Pinpoint the cell where the given text exists, returning its (X, Y) midpoint coordinate. 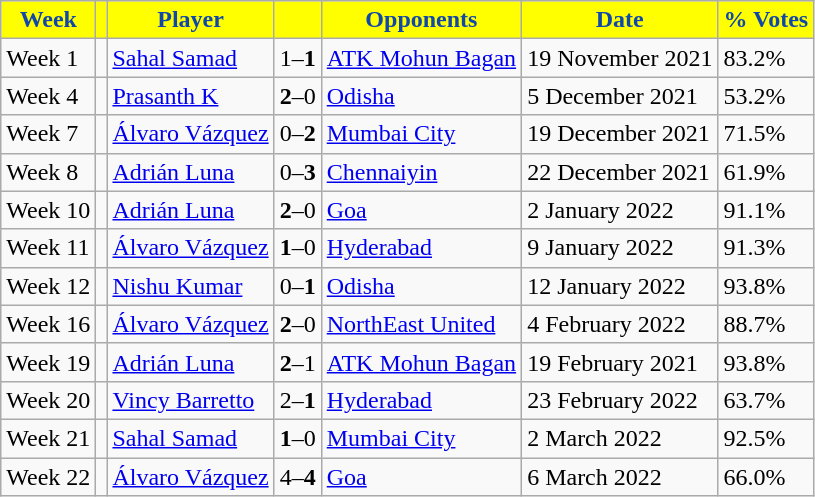
Week 7 (48, 134)
92.5% (766, 438)
53.2% (766, 96)
NorthEast United (421, 324)
Week 4 (48, 96)
Week 16 (48, 324)
Vincy Barretto (190, 400)
19 November 2021 (620, 58)
2 January 2022 (620, 210)
Week 19 (48, 362)
2 March 2022 (620, 438)
Player (190, 20)
71.5% (766, 134)
Opponents (421, 20)
22 December 2021 (620, 172)
0–1 (298, 286)
Week 8 (48, 172)
4 February 2022 (620, 324)
Week 20 (48, 400)
12 January 2022 (620, 286)
Nishu Kumar (190, 286)
Week (48, 20)
Week 21 (48, 438)
1–1 (298, 58)
Week 12 (48, 286)
23 February 2022 (620, 400)
91.1% (766, 210)
6 March 2022 (620, 477)
% Votes (766, 20)
Week 10 (48, 210)
19 December 2021 (620, 134)
66.0% (766, 477)
Week 1 (48, 58)
63.7% (766, 400)
Week 22 (48, 477)
Week 11 (48, 248)
88.7% (766, 324)
Chennaiyin (421, 172)
Prasanth K (190, 96)
91.3% (766, 248)
4–4 (298, 477)
0–3 (298, 172)
61.9% (766, 172)
19 February 2021 (620, 362)
Date (620, 20)
83.2% (766, 58)
9 January 2022 (620, 248)
0–2 (298, 134)
5 December 2021 (620, 96)
